Identify which cell holds the provided text, then report its (X, Y) central coordinate. 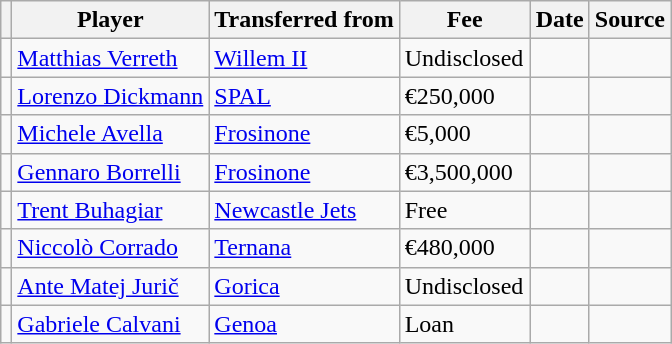
Transferred from (304, 20)
Trent Buhagiar (110, 210)
Gabriele Calvani (110, 324)
Date (560, 20)
€250,000 (464, 96)
Lorenzo Dickmann (110, 96)
SPAL (304, 96)
€3,500,000 (464, 172)
Matthias Verreth (110, 58)
Ante Matej Jurič (110, 286)
Gorica (304, 286)
Source (630, 20)
Michele Avella (110, 134)
Niccolò Corrado (110, 248)
Fee (464, 20)
Free (464, 210)
Player (110, 20)
Ternana (304, 248)
€5,000 (464, 134)
Loan (464, 324)
Gennaro Borrelli (110, 172)
Newcastle Jets (304, 210)
Genoa (304, 324)
Willem II (304, 58)
€480,000 (464, 248)
